Search for the cell housing the specified text and yield its (X, Y) center coordinate. 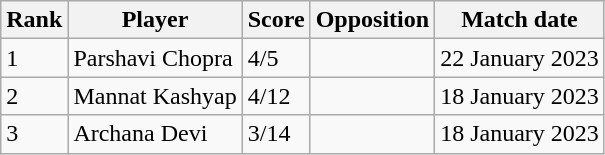
4/12 (276, 96)
2 (34, 96)
Rank (34, 20)
4/5 (276, 58)
Opposition (372, 20)
Match date (520, 20)
Archana Devi (155, 134)
3/14 (276, 134)
Parshavi Chopra (155, 58)
Mannat Kashyap (155, 96)
Score (276, 20)
Player (155, 20)
3 (34, 134)
22 January 2023 (520, 58)
1 (34, 58)
